Locate the cell with the specified text and output its (X, Y) center coordinate. 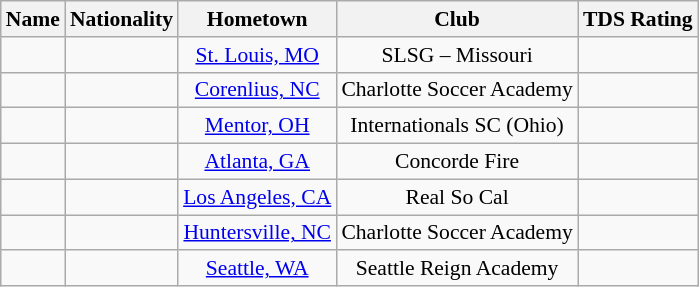
Hometown (257, 19)
Name (33, 19)
Internationals SC (Ohio) (457, 126)
TDS Rating (638, 19)
Concorde Fire (457, 162)
Real So Cal (457, 197)
Nationality (122, 19)
SLSG – Missouri (457, 55)
Los Angeles, CA (257, 197)
Seattle, WA (257, 269)
Huntersville, NC (257, 233)
Mentor, OH (257, 126)
Seattle Reign Academy (457, 269)
Atlanta, GA (257, 162)
St. Louis, MO (257, 55)
Club (457, 19)
Corenlius, NC (257, 90)
